Capture the cell that displays the provided text and extract its [x, y] central coordinate. 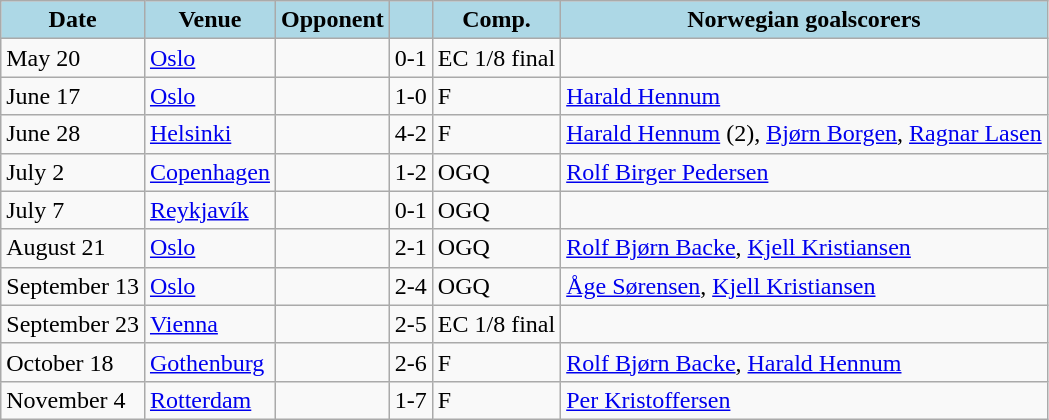
4-2 [410, 134]
July 2 [73, 172]
Rolf Bjørn Backe, Harald Hennum [804, 362]
Rotterdam [210, 400]
2-5 [410, 324]
1-0 [410, 96]
September 23 [73, 324]
2-6 [410, 362]
Harald Hennum (2), Bjørn Borgen, Ragnar Lasen [804, 134]
Venue [210, 20]
May 20 [73, 58]
Date [73, 20]
June 28 [73, 134]
1-7 [410, 400]
August 21 [73, 248]
Reykjavík [210, 210]
Per Kristoffersen [804, 400]
Harald Hennum [804, 96]
October 18 [73, 362]
June 17 [73, 96]
Opponent [332, 20]
November 4 [73, 400]
1-2 [410, 172]
Helsinki [210, 134]
Rolf Birger Pedersen [804, 172]
September 13 [73, 286]
2-4 [410, 286]
Vienna [210, 324]
Comp. [496, 20]
July 7 [73, 210]
Åge Sørensen, Kjell Kristiansen [804, 286]
Rolf Bjørn Backe, Kjell Kristiansen [804, 248]
Copenhagen [210, 172]
Norwegian goalscorers [804, 20]
2-1 [410, 248]
Gothenburg [210, 362]
